Provide the (X, Y) coordinate of the cell's center where the given text is located.  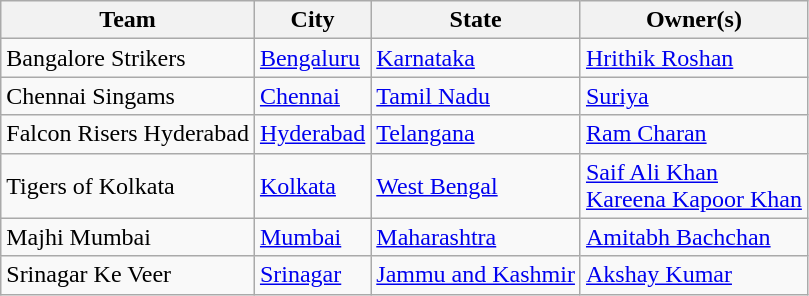
Akshay Kumar (694, 275)
Telangana (476, 134)
Team (128, 20)
Karnataka (476, 58)
Srinagar Ke Veer (128, 275)
West Bengal (476, 186)
Saif Ali KhanKareena Kapoor Khan (694, 186)
Bengaluru (312, 58)
Bangalore Strikers (128, 58)
Suriya (694, 96)
Chennai (312, 96)
Chennai Singams (128, 96)
Falcon Risers Hyderabad (128, 134)
Kolkata (312, 186)
Amitabh Bachchan (694, 237)
City (312, 20)
State (476, 20)
Majhi Mumbai (128, 237)
Tamil Nadu (476, 96)
Owner(s) (694, 20)
Jammu and Kashmir (476, 275)
Ram Charan (694, 134)
Srinagar (312, 275)
Hrithik Roshan (694, 58)
Maharashtra (476, 237)
Mumbai (312, 237)
Hyderabad (312, 134)
Tigers of Kolkata (128, 186)
